Search for the cell housing the specified text and yield its [X, Y] center coordinate. 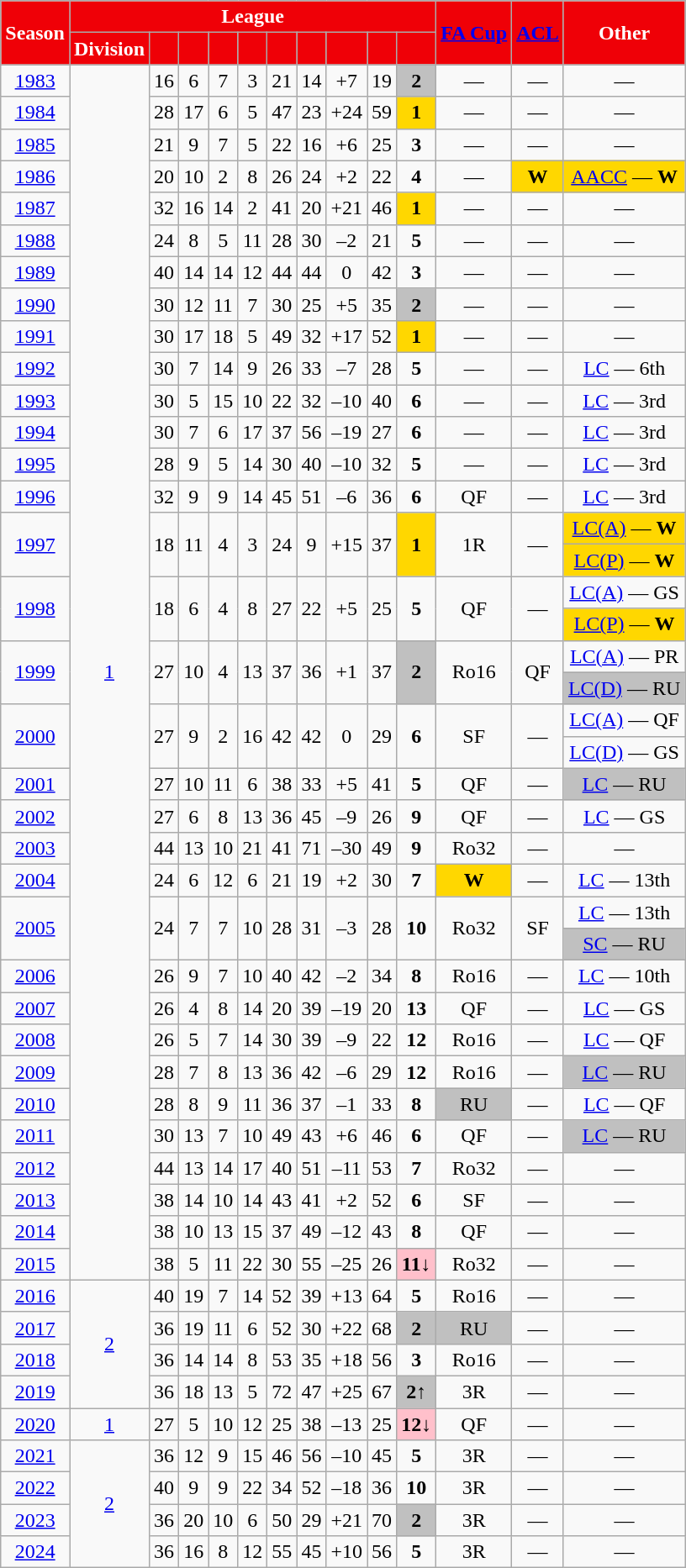
1988 [35, 240]
1995 [35, 465]
LC — 6th [624, 368]
2013 [35, 1200]
–18 [346, 1488]
LC(D) — GS [624, 752]
ACL [538, 33]
1996 [35, 497]
59 [382, 113]
+13 [346, 1296]
31 [311, 928]
2005 [35, 928]
2012 [35, 1168]
SC — RU [624, 944]
1987 [35, 208]
2020 [35, 1424]
+1 [346, 672]
–12 [346, 1232]
1997 [35, 545]
+10 [346, 1552]
2011 [35, 1136]
2009 [35, 1072]
1989 [35, 272]
70 [382, 1520]
2021 [35, 1456]
2003 [35, 848]
2017 [35, 1328]
2008 [35, 1040]
FA Cup [474, 33]
Other [624, 33]
Season [35, 33]
LC — 10th [624, 976]
2006 [35, 976]
+15 [346, 545]
–1 [346, 1104]
2016 [35, 1296]
2007 [35, 1008]
1984 [35, 113]
1986 [35, 176]
71 [311, 848]
–3 [346, 928]
64 [382, 1296]
1999 [35, 672]
1998 [35, 608]
2018 [35, 1360]
–13 [346, 1424]
2004 [35, 880]
–25 [346, 1264]
2↑ [417, 1392]
+18 [346, 1360]
+17 [346, 336]
Division [109, 49]
2015 [35, 1264]
+25 [346, 1392]
72 [282, 1392]
League [252, 17]
12↓ [417, 1424]
1991 [35, 336]
23 [311, 113]
LC(A) — W [624, 529]
2002 [35, 816]
1994 [35, 433]
AACC — W [624, 176]
68 [382, 1328]
1983 [35, 81]
2024 [35, 1552]
+7 [346, 81]
+24 [346, 113]
1990 [35, 304]
LC(A) — PR [624, 656]
1992 [35, 368]
11↓ [417, 1264]
LC(A) — GS [624, 592]
1993 [35, 401]
2019 [35, 1392]
+22 [346, 1328]
1R [474, 545]
2001 [35, 784]
50 [282, 1520]
1985 [35, 145]
–11 [346, 1168]
2014 [35, 1232]
2000 [35, 736]
67 [382, 1392]
LC(A) — QF [624, 720]
–7 [346, 368]
2023 [35, 1520]
2022 [35, 1488]
LC(D) — RU [624, 688]
–30 [346, 848]
2010 [35, 1104]
